Find where the given text appears and provide that cell's center as (X, Y) coordinate. 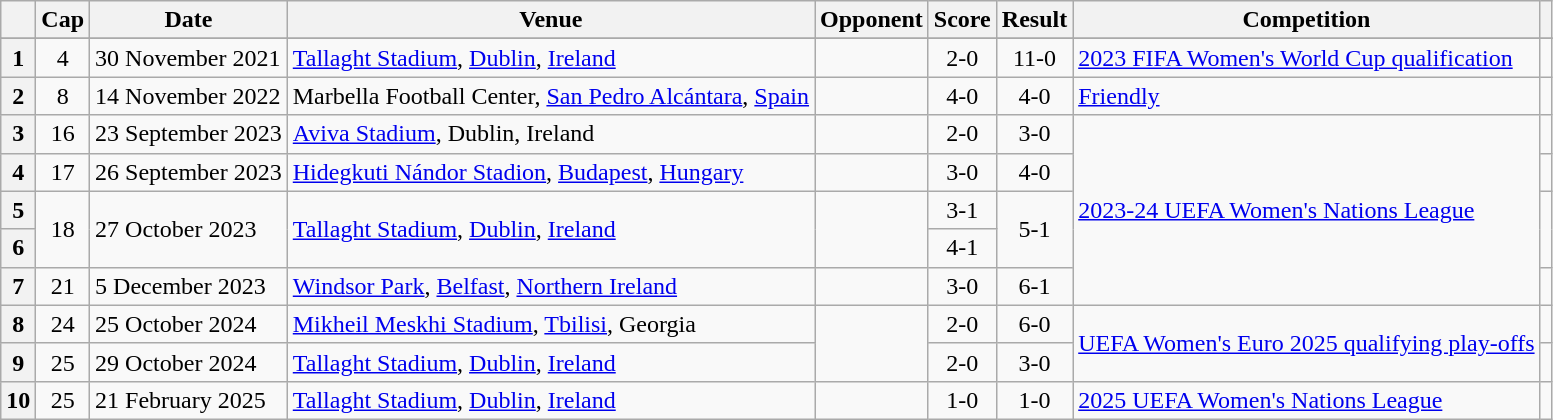
10 (18, 400)
Competition (1306, 20)
16 (63, 134)
17 (63, 172)
Aviva Stadium, Dublin, Ireland (550, 134)
21 February 2025 (189, 400)
23 September 2023 (189, 134)
21 (63, 286)
25 October 2024 (189, 324)
Venue (550, 20)
6-1 (1034, 286)
2023 FIFA Women's World Cup qualification (1306, 58)
2023-24 UEFA Women's Nations League (1306, 210)
Windsor Park, Belfast, Northern Ireland (550, 286)
Score (962, 20)
2 (18, 96)
5-1 (1034, 229)
24 (63, 324)
30 November 2021 (189, 58)
29 October 2024 (189, 362)
9 (18, 362)
1 (18, 58)
3-1 (962, 210)
Date (189, 20)
2025 UEFA Women's Nations League (1306, 400)
Cap (63, 20)
3 (18, 134)
18 (63, 229)
6 (18, 248)
Opponent (872, 20)
5 December 2023 (189, 286)
27 October 2023 (189, 229)
Result (1034, 20)
26 September 2023 (189, 172)
7 (18, 286)
6-0 (1034, 324)
11-0 (1034, 58)
14 November 2022 (189, 96)
Marbella Football Center, San Pedro Alcántara, Spain (550, 96)
Friendly (1306, 96)
UEFA Women's Euro 2025 qualifying play-offs (1306, 343)
4-1 (962, 248)
Hidegkuti Nándor Stadion, Budapest, Hungary (550, 172)
5 (18, 210)
Mikheil Meskhi Stadium, Tbilisi, Georgia (550, 324)
